Detect which cell encompasses the target text, then output its [x, y] center coordinate. 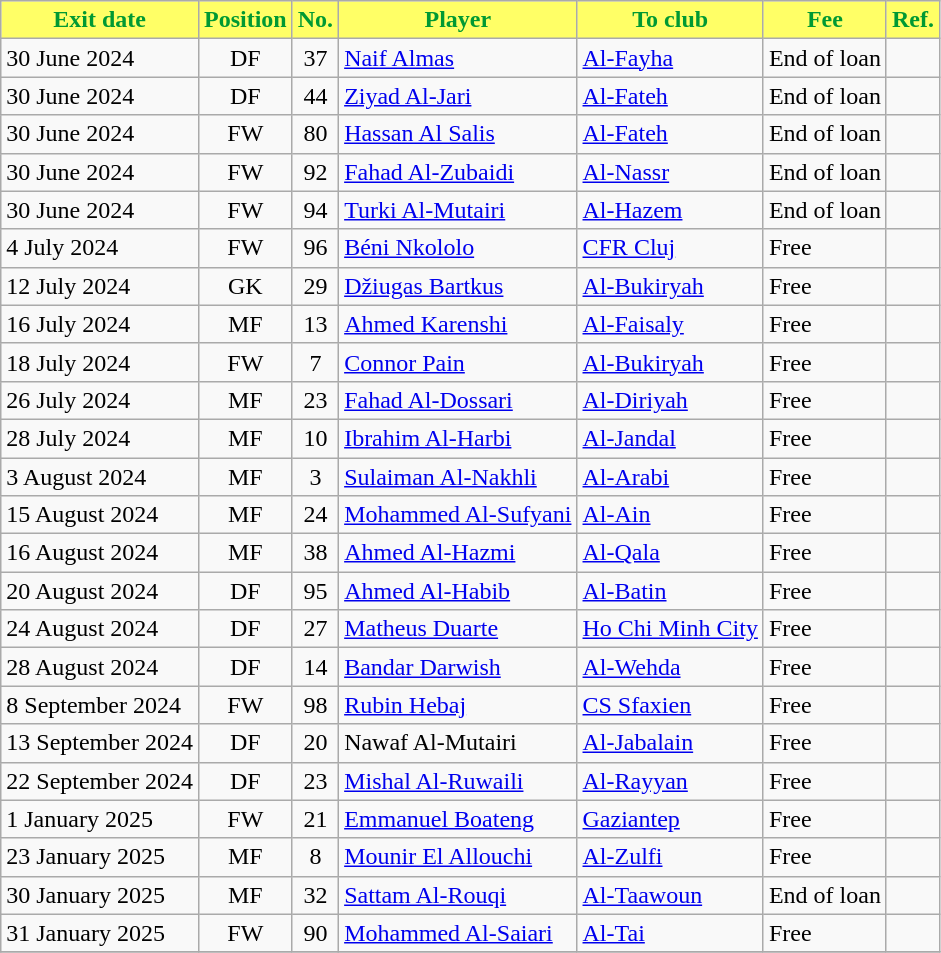
16 August 2024 [100, 553]
Fee [824, 20]
Ibrahim Al-Harbi [458, 438]
Position [245, 20]
Mohammed Al-Sufyani [458, 515]
3 August 2024 [100, 477]
No. [315, 20]
Connor Pain [458, 362]
Fahad Al-Dossari [458, 400]
Rubin Hebaj [458, 705]
18 July 2024 [100, 362]
28 July 2024 [100, 438]
Al-Taawoun [670, 895]
32 [315, 895]
Ref. [912, 20]
Al-Zulfi [670, 857]
96 [315, 248]
Sulaiman Al-Nakhli [458, 477]
24 August 2024 [100, 629]
Al-Diriyah [670, 400]
13 September 2024 [100, 743]
Al-Hazem [670, 210]
4 July 2024 [100, 248]
95 [315, 591]
Fahad Al-Zubaidi [458, 172]
Al-Fayha [670, 58]
Al-Arabi [670, 477]
Mishal Al-Ruwaili [458, 781]
Al-Faisaly [670, 324]
Exit date [100, 20]
3 [315, 477]
12 July 2024 [100, 286]
CS Sfaxien [670, 705]
GK [245, 286]
28 August 2024 [100, 667]
16 July 2024 [100, 324]
Al-Wehda [670, 667]
90 [315, 933]
Mounir El Allouchi [458, 857]
Ziyad Al-Jari [458, 96]
26 July 2024 [100, 400]
27 [315, 629]
Player [458, 20]
Al-Nassr [670, 172]
7 [315, 362]
Naif Almas [458, 58]
Al-Jabalain [670, 743]
15 August 2024 [100, 515]
Gaziantep [670, 819]
Al-Rayyan [670, 781]
29 [315, 286]
Al-Tai [670, 933]
8 [315, 857]
1 January 2025 [100, 819]
21 [315, 819]
23 January 2025 [100, 857]
Turki Al-Mutairi [458, 210]
80 [315, 134]
Al-Qala [670, 553]
Matheus Duarte [458, 629]
Mohammed Al-Saiari [458, 933]
To club [670, 20]
98 [315, 705]
Ahmed Al-Hazmi [458, 553]
92 [315, 172]
20 August 2024 [100, 591]
Emmanuel Boateng [458, 819]
CFR Cluj [670, 248]
Sattam Al-Rouqi [458, 895]
8 September 2024 [100, 705]
Džiugas Bartkus [458, 286]
31 January 2025 [100, 933]
Hassan Al Salis [458, 134]
20 [315, 743]
24 [315, 515]
Al-Ain [670, 515]
Al-Jandal [670, 438]
44 [315, 96]
38 [315, 553]
13 [315, 324]
Ahmed Karenshi [458, 324]
Ahmed Al-Habib [458, 591]
Ho Chi Minh City [670, 629]
Nawaf Al-Mutairi [458, 743]
Bandar Darwish [458, 667]
10 [315, 438]
Béni Nkololo [458, 248]
Al-Batin [670, 591]
94 [315, 210]
30 January 2025 [100, 895]
22 September 2024 [100, 781]
14 [315, 667]
37 [315, 58]
